Scan for the cell matching the given text and deliver its (x, y) coordinate at center. 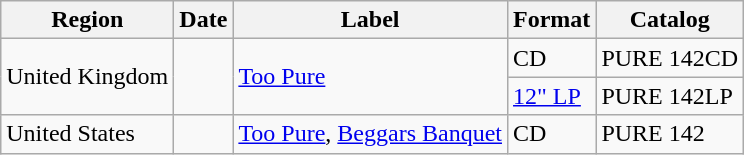
Date (204, 20)
Format (552, 20)
12" LP (552, 96)
Catalog (670, 20)
United States (88, 134)
PURE 142 (670, 134)
United Kingdom (88, 77)
Label (370, 20)
Region (88, 20)
PURE 142LP (670, 96)
PURE 142CD (670, 58)
Too Pure, Beggars Banquet (370, 134)
Too Pure (370, 77)
